Provide the [X, Y] coordinate of the cell's center where the given text is located.  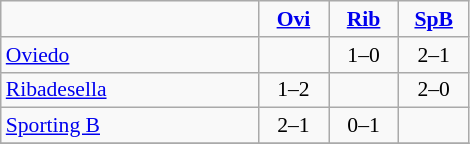
Ovi [293, 19]
2–0 [434, 90]
SpB [434, 19]
0–1 [363, 126]
Oviedo [130, 55]
1–0 [363, 55]
Sporting B [130, 126]
1–2 [293, 90]
Ribadesella [130, 90]
Rib [363, 19]
